Search for the cell housing the specified text and yield its [X, Y] center coordinate. 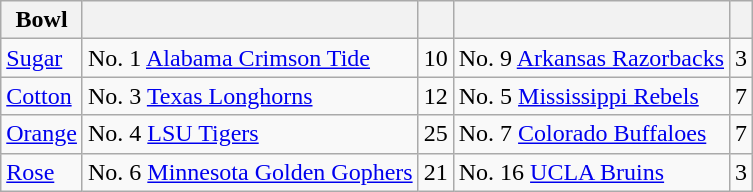
No. 6 Minnesota Golden Gophers [250, 172]
Rose [42, 172]
12 [436, 96]
No. 3 Texas Longhorns [250, 96]
No. 5 Mississippi Rebels [591, 96]
Sugar [42, 58]
No. 16 UCLA Bruins [591, 172]
No. 4 LSU Tigers [250, 134]
Cotton [42, 96]
Orange [42, 134]
No. 9 Arkansas Razorbacks [591, 58]
10 [436, 58]
25 [436, 134]
No. 7 Colorado Buffaloes [591, 134]
Bowl [42, 20]
21 [436, 172]
No. 1 Alabama Crimson Tide [250, 58]
